Return (X, Y) of the center of cell containing provided text 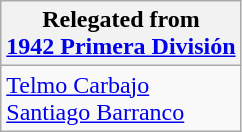
Telmo Carbajo Santiago Barranco (121, 98)
Relegated from1942 Primera División (121, 34)
